Extract the [X, Y] coordinate from the center of the cell holding the provided text.  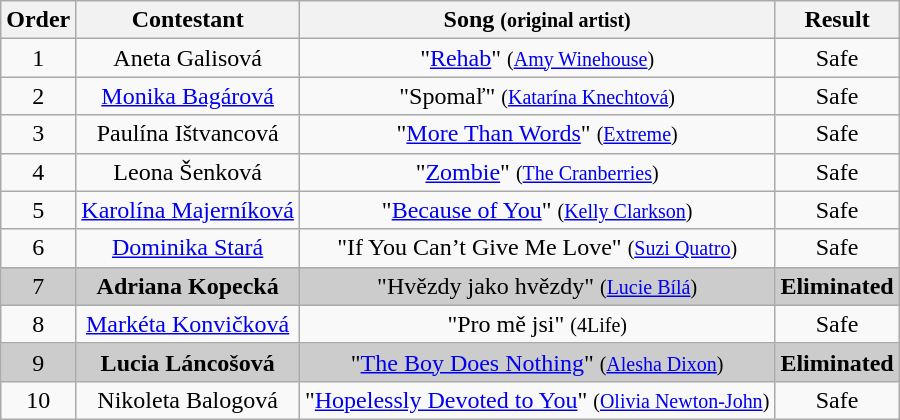
Order [38, 20]
"Rehab" (Amy Winehouse) [536, 58]
7 [38, 286]
Result [837, 20]
"More Than Words" (Extreme) [536, 134]
Dominika Stará [188, 248]
Aneta Galisová [188, 58]
"Zombie" (The Cranberries) [536, 172]
4 [38, 172]
3 [38, 134]
1 [38, 58]
5 [38, 210]
Adriana Kopecká [188, 286]
"Pro mě jsi" (4Life) [536, 324]
8 [38, 324]
6 [38, 248]
Lucia Láncošová [188, 362]
"Because of You" (Kelly Clarkson) [536, 210]
Paulína Ištvancová [188, 134]
Contestant [188, 20]
Leona Šenková [188, 172]
Karolína Majerníková [188, 210]
"Hvězdy jako hvězdy" (Lucie Bílá) [536, 286]
9 [38, 362]
Song (original artist) [536, 20]
10 [38, 400]
"Spomaľ" (Katarína Knechtová) [536, 96]
"If You Can’t Give Me Love" (Suzi Quatro) [536, 248]
2 [38, 96]
Markéta Konvičková [188, 324]
Nikoleta Balogová [188, 400]
"Hopelessly Devoted to You" (Olivia Newton-John) [536, 400]
Monika Bagárová [188, 96]
"The Boy Does Nothing" (Alesha Dixon) [536, 362]
